Scan for the cell matching the given text and deliver its [X, Y] coordinate at center. 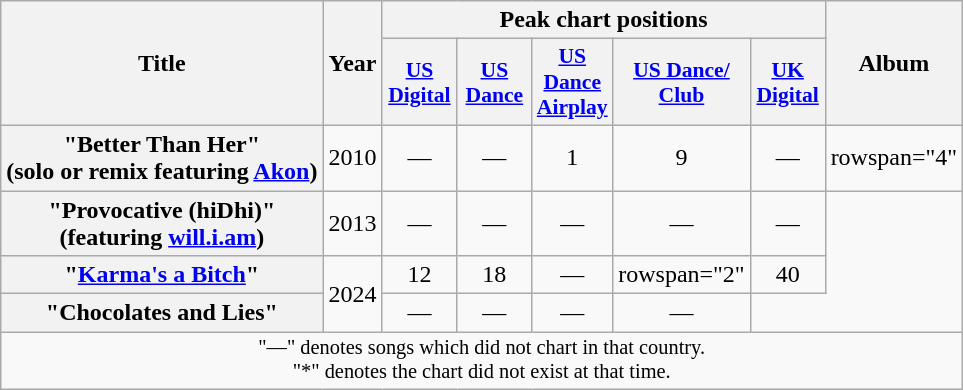
"—" denotes songs which did not chart in that country."*" denotes the chart did not exist at that time. [482, 361]
12 [420, 275]
US Dance/Club [682, 82]
rowspan="4" [894, 158]
Year [352, 64]
2024 [352, 294]
18 [494, 275]
rowspan="2" [682, 275]
"Better Than Her"(solo or remix featuring Akon) [162, 158]
USDigital [420, 82]
UK Digital [788, 82]
"Chocolates and Lies" [162, 313]
Album [894, 64]
40 [788, 275]
"Provocative (hiDhi)"(featuring will.i.am) [162, 222]
1 [572, 158]
Title [162, 64]
2013 [352, 222]
USDance [494, 82]
"Karma's a Bitch" [162, 275]
2010 [352, 158]
Peak chart positions [604, 20]
9 [682, 158]
US Dance Airplay [572, 82]
